Scan for the cell matching the given text and deliver its (x, y) coordinate at center. 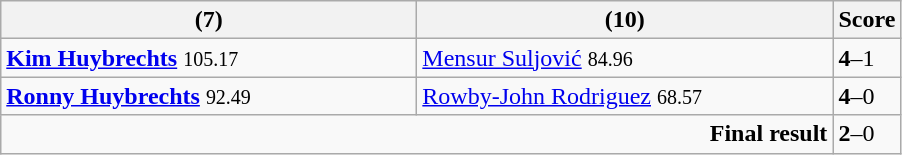
(10) (625, 20)
4–0 (867, 96)
Final result (417, 134)
Score (867, 20)
4–1 (867, 58)
(7) (209, 20)
Ronny Huybrechts 92.49 (209, 96)
Rowby-John Rodriguez 68.57 (625, 96)
Kim Huybrechts 105.17 (209, 58)
2–0 (867, 134)
Mensur Suljović 84.96 (625, 58)
